Pinpoint the cell where the given text exists, returning its (X, Y) midpoint coordinate. 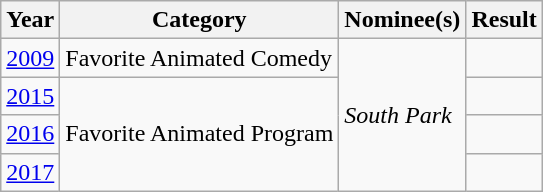
Favorite Animated Comedy (200, 58)
Nominee(s) (402, 20)
2016 (30, 134)
South Park (402, 115)
Category (200, 20)
Favorite Animated Program (200, 134)
2017 (30, 172)
Result (504, 20)
Year (30, 20)
2015 (30, 96)
2009 (30, 58)
